Return (x, y) of the center of cell containing provided text 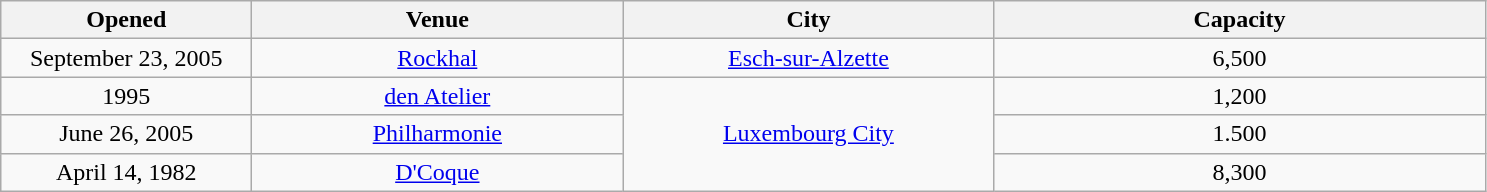
8,300 (1240, 172)
June 26, 2005 (126, 134)
1,200 (1240, 96)
1.500 (1240, 134)
Opened (126, 20)
6,500 (1240, 58)
Venue (438, 20)
September 23, 2005 (126, 58)
Esch-sur-Alzette (808, 58)
April 14, 1982 (126, 172)
Philharmonie (438, 134)
Rockhal (438, 58)
Capacity (1240, 20)
Luxembourg City (808, 134)
1995 (126, 96)
den Atelier (438, 96)
D'Coque (438, 172)
City (808, 20)
